Return [x, y] of the center of cell containing provided text 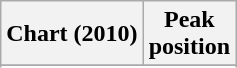
Chart (2010) [72, 34]
Peakposition [189, 34]
